Output the [x, y] coordinate of the center of the cell containing the given text.  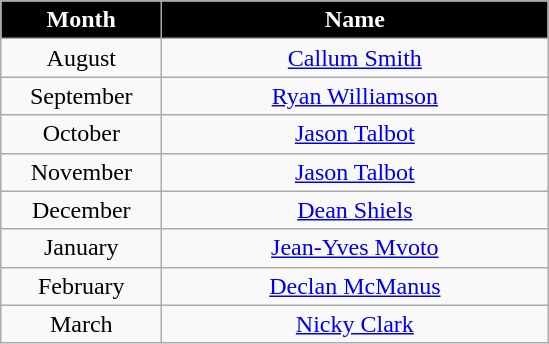
Dean Shiels [355, 210]
January [82, 248]
February [82, 286]
Callum Smith [355, 58]
October [82, 134]
August [82, 58]
Jean-Yves Mvoto [355, 248]
December [82, 210]
March [82, 324]
Name [355, 20]
September [82, 96]
Nicky Clark [355, 324]
Ryan Williamson [355, 96]
Declan McManus [355, 286]
November [82, 172]
Month [82, 20]
